Identify which cell holds the provided text, then report its [x, y] central coordinate. 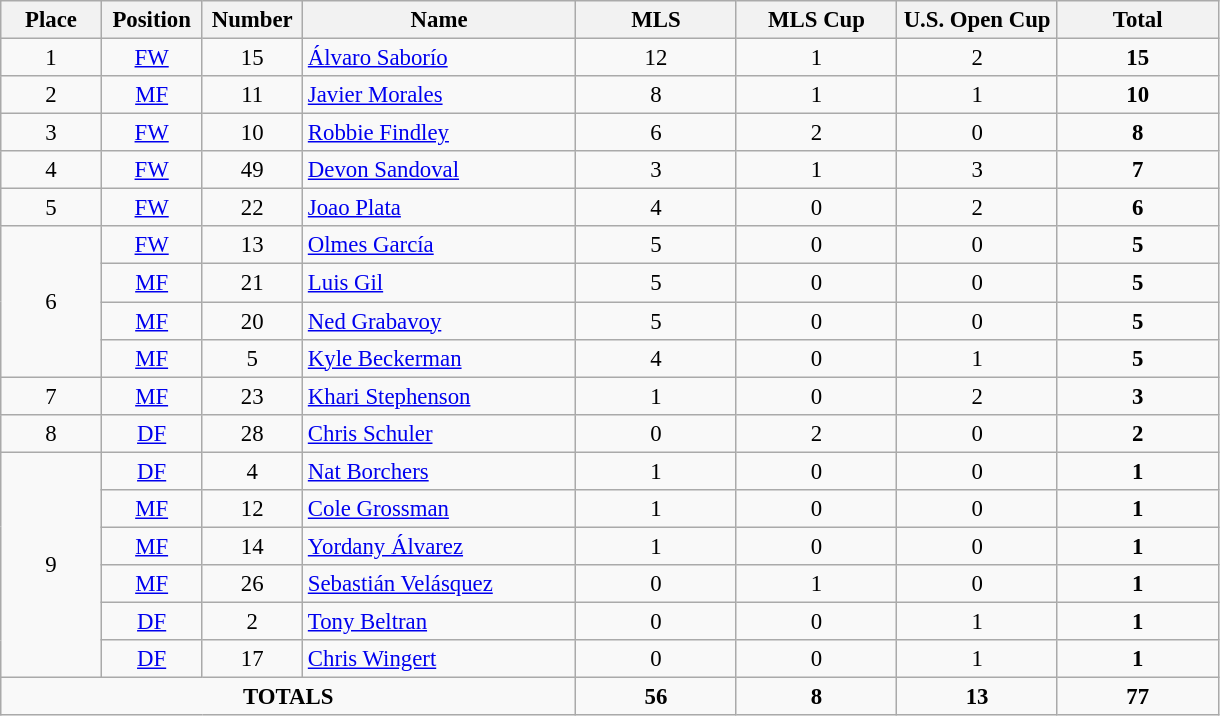
21 [252, 283]
17 [252, 659]
Devon Sandoval [440, 170]
Chris Schuler [440, 433]
Name [440, 20]
Nat Borchers [440, 471]
Ned Grabavoy [440, 321]
Robbie Findley [440, 133]
Chris Wingert [440, 659]
Javier Morales [440, 95]
Tony Beltran [440, 621]
9 [52, 565]
22 [252, 208]
Total [1138, 20]
Yordany Álvarez [440, 546]
U.S. Open Cup [978, 20]
26 [252, 584]
Position [152, 20]
Sebastián Velásquez [440, 584]
14 [252, 546]
TOTALS [288, 697]
Kyle Beckerman [440, 358]
28 [252, 433]
77 [1138, 697]
MLS Cup [816, 20]
49 [252, 170]
Olmes García [440, 245]
20 [252, 321]
Luis Gil [440, 283]
23 [252, 396]
Khari Stephenson [440, 396]
11 [252, 95]
Joao Plata [440, 208]
Place [52, 20]
MLS [656, 20]
Number [252, 20]
Cole Grossman [440, 509]
Álvaro Saborío [440, 58]
56 [656, 697]
